From the cell containing the given text, extract its center point as [x, y] coordinate. 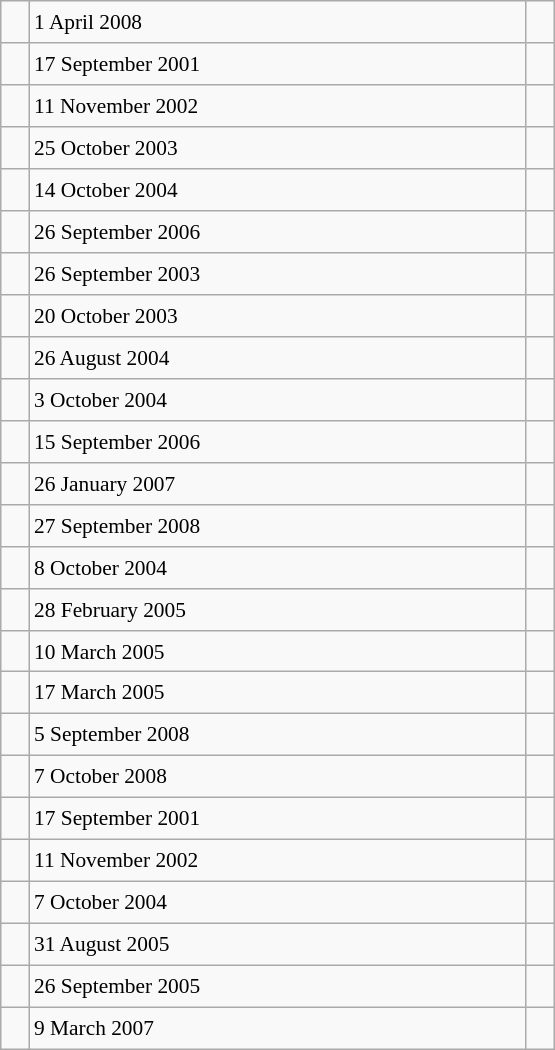
25 October 2003 [278, 148]
14 October 2004 [278, 190]
7 October 2004 [278, 903]
7 October 2008 [278, 777]
8 October 2004 [278, 567]
17 March 2005 [278, 693]
31 August 2005 [278, 945]
27 September 2008 [278, 525]
26 September 2005 [278, 986]
10 March 2005 [278, 651]
15 September 2006 [278, 441]
28 February 2005 [278, 609]
3 October 2004 [278, 399]
1 April 2008 [278, 22]
26 August 2004 [278, 358]
20 October 2003 [278, 316]
26 September 2003 [278, 274]
26 January 2007 [278, 483]
5 September 2008 [278, 735]
9 March 2007 [278, 1028]
26 September 2006 [278, 232]
